Pinpoint the cell where the given text exists, returning its (X, Y) midpoint coordinate. 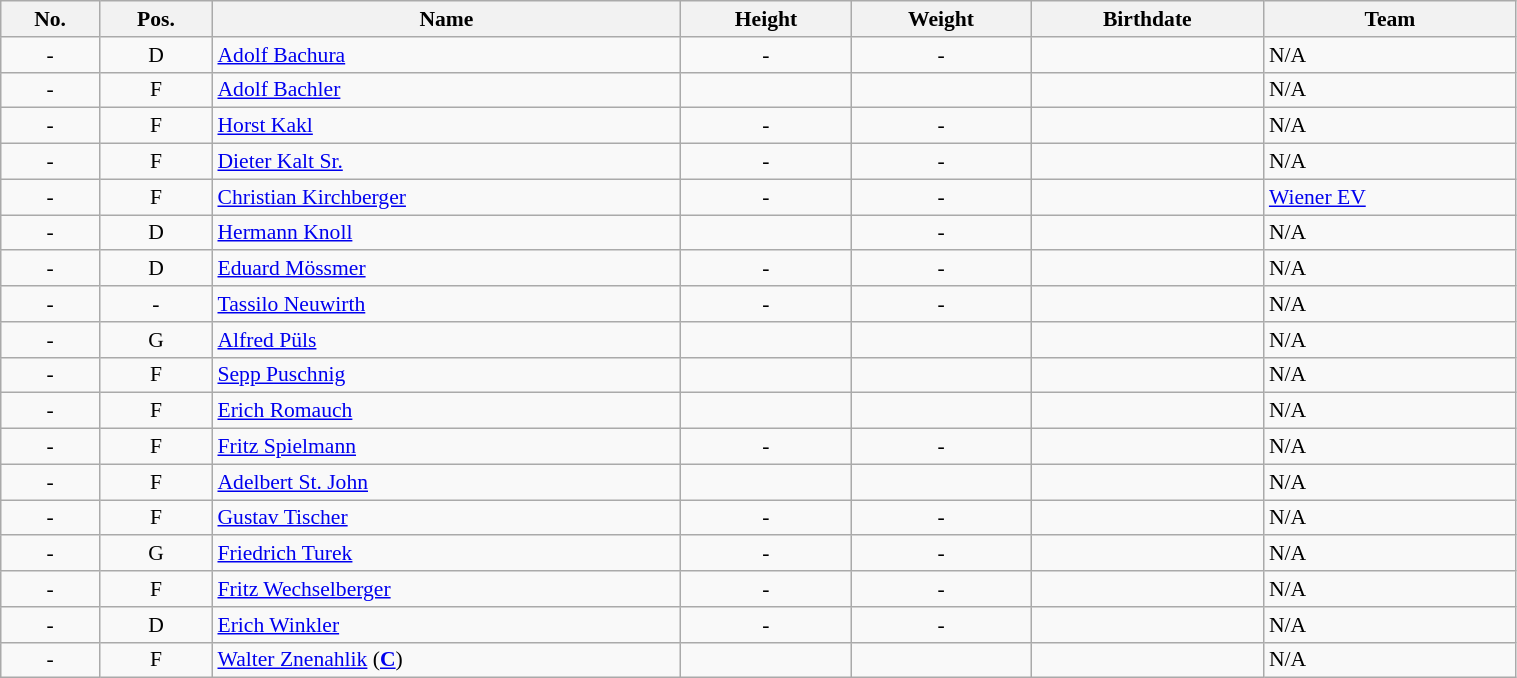
Adolf Bachler (446, 90)
Walter Znenahlik (C) (446, 660)
Height (766, 19)
Eduard Mössmer (446, 269)
Birthdate (1148, 19)
Weight (940, 19)
Christian Kirchberger (446, 197)
Fritz Wechselberger (446, 589)
Erich Winkler (446, 625)
Name (446, 19)
Alfred Püls (446, 340)
Tassilo Neuwirth (446, 304)
Sepp Puschnig (446, 375)
Friedrich Turek (446, 554)
Gustav Tischer (446, 518)
Dieter Kalt Sr. (446, 162)
Wiener EV (1390, 197)
Adelbert St. John (446, 482)
Erich Romauch (446, 411)
Adolf Bachura (446, 55)
Horst Kakl (446, 126)
Team (1390, 19)
No. (50, 19)
Hermann Knoll (446, 233)
Pos. (156, 19)
Fritz Spielmann (446, 447)
